Capture the cell that displays the provided text and extract its (X, Y) central coordinate. 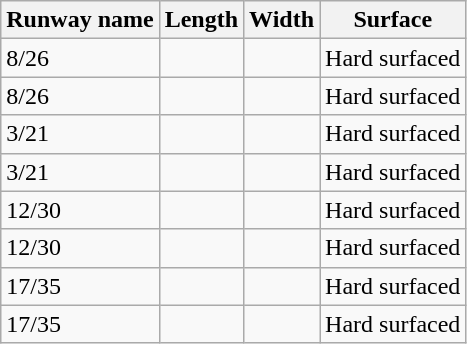
Surface (393, 20)
Length (201, 20)
Width (282, 20)
Runway name (80, 20)
